Return (x, y) of the center of cell containing provided text 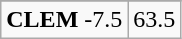
63.5 (154, 20)
CLEM -7.5 (64, 20)
